For the text-containing cell, return its midpoint in (x, y) coordinate format. 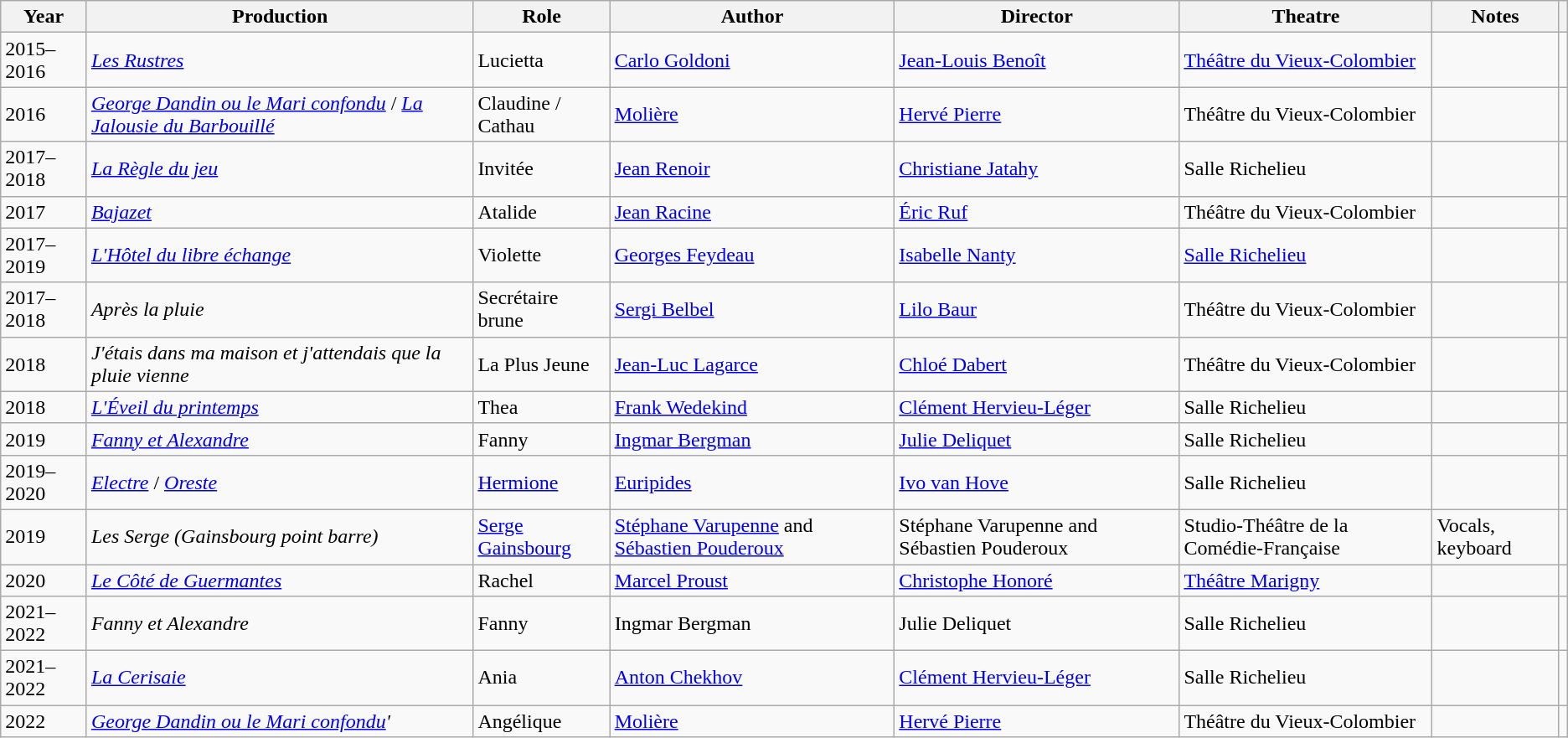
Chloé Dabert (1037, 364)
2015–2016 (44, 60)
Ania (541, 679)
Bajazet (280, 212)
Lucietta (541, 60)
2019–2020 (44, 483)
La Cerisaie (280, 679)
Claudine / Cathau (541, 114)
Les Serge (Gainsbourg point barre) (280, 536)
Isabelle Nanty (1037, 255)
Euripides (752, 483)
Notes (1495, 17)
George Dandin ou le Mari confondu' (280, 721)
Après la pluie (280, 310)
La Plus Jeune (541, 364)
Christophe Honoré (1037, 581)
Year (44, 17)
Hermione (541, 483)
2016 (44, 114)
Ivo van Hove (1037, 483)
Lilo Baur (1037, 310)
Frank Wedekind (752, 407)
Jean-Luc Lagarce (752, 364)
2017 (44, 212)
Christiane Jatahy (1037, 169)
Production (280, 17)
Carlo Goldoni (752, 60)
L'Hôtel du libre échange (280, 255)
Jean Racine (752, 212)
2017–2019 (44, 255)
George Dandin ou le Mari confondu / La Jalousie du Barbouillé (280, 114)
Director (1037, 17)
Atalide (541, 212)
2022 (44, 721)
Theatre (1306, 17)
L'Éveil du printemps (280, 407)
Angélique (541, 721)
J'étais dans ma maison et j'attendais que la pluie vienne (280, 364)
2020 (44, 581)
Studio-Théâtre de la Comédie-Française (1306, 536)
La Règle du jeu (280, 169)
Rachel (541, 581)
Georges Feydeau (752, 255)
Les Rustres (280, 60)
Author (752, 17)
Marcel Proust (752, 581)
Anton Chekhov (752, 679)
Le Côté de Guermantes (280, 581)
Jean Renoir (752, 169)
Jean-Louis Benoît (1037, 60)
Sergi Belbel (752, 310)
Role (541, 17)
Serge Gainsbourg (541, 536)
Invitée (541, 169)
Vocals, keyboard (1495, 536)
Secrétaire brune (541, 310)
Thea (541, 407)
Éric Ruf (1037, 212)
Electre / Oreste (280, 483)
Violette (541, 255)
Théâtre Marigny (1306, 581)
